Return the [X, Y] coordinate for the center point of the cell that contains the specified text.  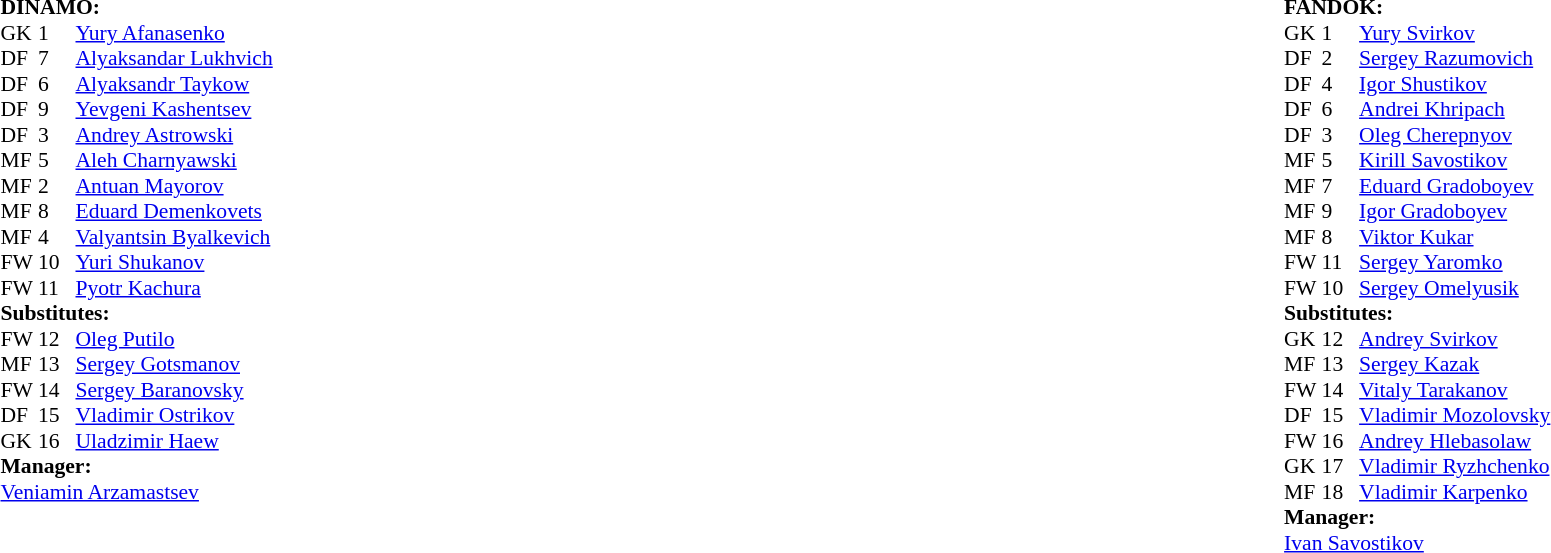
Viktor Kukar [1454, 237]
Aleh Charnyawski [174, 161]
18 [1341, 492]
Antuan Mayorov [174, 186]
Yury Svirkov [1454, 33]
17 [1341, 467]
Andrei Khripach [1454, 109]
Yevgeni Kashentsev [174, 109]
Igor Gradoboyev [1454, 211]
Eduard Demenkovets [174, 211]
Veniamin Arzamastsev [136, 492]
Pyotr Kachura [174, 288]
Kirill Savostikov [1454, 161]
Vladimir Ostrikov [174, 415]
Sergey Yaromko [1454, 263]
Alyaksandar Lukhvich [174, 59]
Andrey Svirkov [1454, 339]
Igor Shustikov [1454, 84]
Uladzimir Haew [174, 441]
Andrey Hlebasolaw [1454, 441]
Sergey Baranovsky [174, 390]
Andrey Astrowski [174, 135]
Sergey Razumovich [1454, 59]
Valyantsin Byalkevich [174, 237]
Eduard Gradoboyev [1454, 186]
Yury Afanasenko [174, 33]
Vladimir Ryzhchenko [1454, 467]
Alyaksandr Taykow [174, 84]
Sergey Gotsmanov [174, 365]
Sergey Kazak [1454, 365]
Yuri Shukanov [174, 263]
Vladimir Mozolovsky [1454, 415]
Sergey Omelyusik [1454, 288]
Vladimir Karpenko [1454, 492]
Vitaly Tarakanov [1454, 390]
Oleg Cherepnyov [1454, 135]
Oleg Putilo [174, 339]
